Scan for the cell matching the given text and deliver its [x, y] coordinate at center. 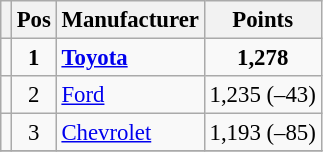
Ford [130, 95]
2 [34, 95]
1,193 (–85) [262, 133]
Toyota [130, 58]
Pos [34, 20]
1 [34, 58]
Manufacturer [130, 20]
Chevrolet [130, 133]
1,235 (–43) [262, 95]
3 [34, 133]
1,278 [262, 58]
Points [262, 20]
